Detect which cell encompasses the target text, then output its [X, Y] center coordinate. 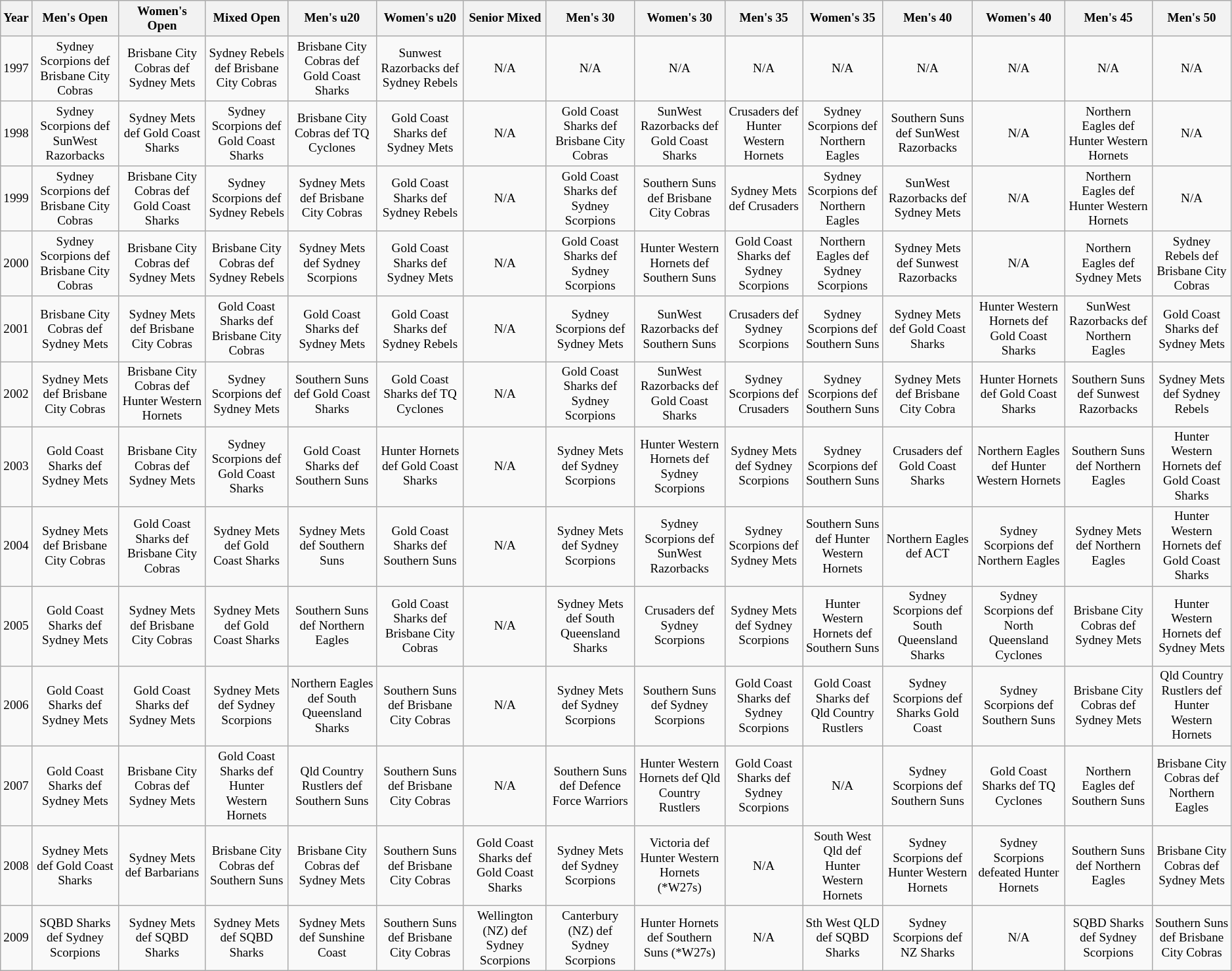
Men's 45 [1108, 18]
2004 [16, 546]
Gold Coast Sharks def Qld Country Rustlers [843, 706]
Women's Open [161, 18]
Canterbury (NZ) def Sydney Scorpions [590, 938]
Sydney Scorpions def Crusaders [763, 394]
Brisbane City Cobras def Hunter Western Hornets [161, 394]
2005 [16, 626]
Sydney Scorpions def Hunter Western Hornets [927, 866]
Sydney Scorpions def Sharks Gold Coast [927, 706]
Brisbane City Cobras def TQ Cyclones [332, 134]
Qld Country Rustlers def Southern Suns [332, 786]
Hunter Western Hornets def Sydney Mets [1192, 626]
Women's 30 [679, 18]
1997 [16, 68]
Brisbane City Cobras def Northern Eagles [1192, 786]
Sydney Scorpions def South Queensland Sharks [927, 626]
Southern Suns def Hunter Western Hornets [843, 546]
2003 [16, 467]
Sth West QLD def SQBD Sharks [843, 938]
Southern Suns def Sunwest Razorbacks [1108, 394]
2002 [16, 394]
Sydney Mets def Sunshine Coast [332, 938]
2006 [16, 706]
Hunter Hornets def Southern Suns (*W27s) [679, 938]
Sydney Mets def Southern Suns [332, 546]
Sydney Scorpions def North Queensland Cyclones [1019, 626]
Hunter Western Hornets def Sydney Scorpions [679, 467]
Sydney Mets def Barbarians [161, 866]
Crusaders def Hunter Western Hornets [763, 134]
2001 [16, 328]
Sydney Mets def Crusaders [763, 198]
Men's Open [75, 18]
Hunter Western Hornets def Qld Country Rustlers [679, 786]
Sydney Mets def Brisbane City Cobra [927, 394]
Year [16, 18]
SunWest Razorbacks def Northern Eagles [1108, 328]
2009 [16, 938]
Men's 40 [927, 18]
Men's 50 [1192, 18]
Sydney Scorpions def NZ Sharks [927, 938]
Sydney Mets def Sydney Rebels [1192, 394]
Northern Eagles def South Queensland Sharks [332, 706]
Mixed Open [247, 18]
Northern Eagles def ACT [927, 546]
South West Qld def Hunter Western Hornets [843, 866]
Brisbane City Cobras def Sydney Rebels [247, 264]
Women's u20 [420, 18]
Men's 35 [763, 18]
Senior Mixed [505, 18]
1999 [16, 198]
Northern Eagles def Sydney Scorpions [843, 264]
1998 [16, 134]
Sydney Scorpions defeated Hunter Hornets [1019, 866]
Southern Suns def SunWest Razorbacks [927, 134]
Southern Suns def Gold Coast Sharks [332, 394]
Men's 30 [590, 18]
Sydney Mets def Sunwest Razorbacks [927, 264]
Women's 35 [843, 18]
Gold Coast Sharks def Hunter Western Hornets [247, 786]
Southern Suns def Defence Force Warriors [590, 786]
Northern Eagles def Sydney Mets [1108, 264]
Men's u20 [332, 18]
SunWest Razorbacks def Sydney Mets [927, 198]
2000 [16, 264]
Sydney Mets def South Queensland Sharks [590, 626]
Women's 40 [1019, 18]
SunWest Razorbacks def Southern Suns [679, 328]
Qld Country Rustlers def Hunter Western Hornets [1192, 706]
Wellington (NZ) def Sydney Scorpions [505, 938]
Sydney Scorpions def Sydney Rebels [247, 198]
Sunwest Razorbacks def Sydney Rebels [420, 68]
Southern Suns def Sydney Scorpions [679, 706]
Brisbane City Cobras def Southern Suns [247, 866]
Northern Eagles def Southern Suns [1108, 786]
2007 [16, 786]
Victoria def Hunter Western Hornets (*W27s) [679, 866]
Crusaders def Gold Coast Sharks [927, 467]
Sydney Mets def Northern Eagles [1108, 546]
Gold Coast Sharks def Gold Coast Sharks [505, 866]
2008 [16, 866]
